Extract the [X, Y] coordinate from the center of the cell holding the provided text.  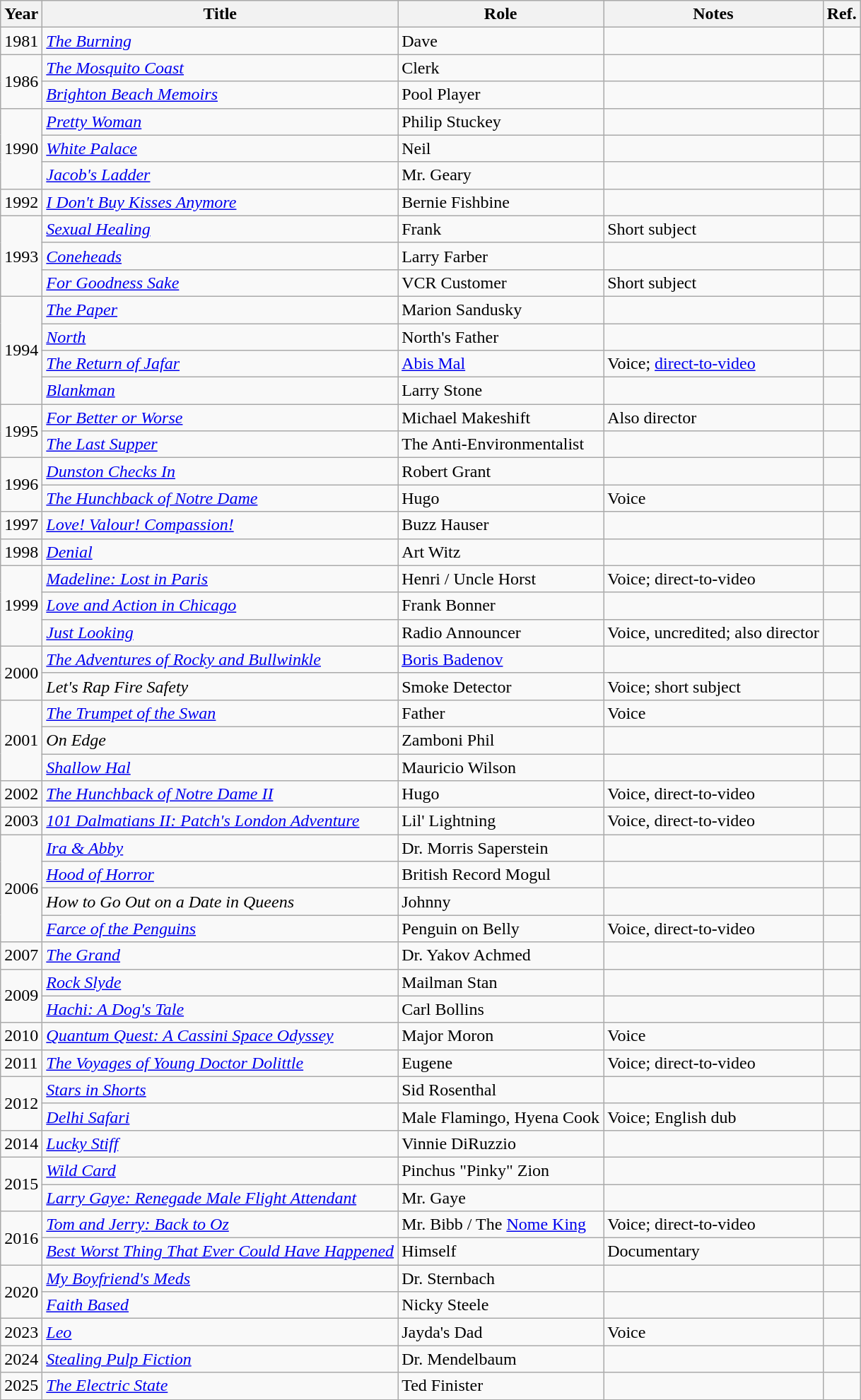
Coneheads [221, 256]
Mr. Gaye [500, 1198]
Smoke Detector [500, 686]
Mailman Stan [500, 982]
The Hunchback of Notre Dame [221, 498]
Ira & Abby [221, 848]
Marion Sandusky [500, 310]
Sexual Healing [221, 229]
How to Go Out on a Date in Queens [221, 902]
Documentary [714, 1252]
Art Witz [500, 552]
Stealing Pulp Fiction [221, 1359]
Rock Slyde [221, 982]
Michael Makeshift [500, 418]
Henri / Uncle Horst [500, 579]
Let's Rap Fire Safety [221, 686]
Madeline: Lost in Paris [221, 579]
Quantum Quest: A Cassini Space Odyssey [221, 1036]
1997 [21, 525]
Ref. [841, 14]
Love! Valour! Compassion! [221, 525]
2009 [21, 996]
Ted Finister [500, 1386]
2012 [21, 1103]
The Hunchback of Notre Dame II [221, 794]
Delhi Safari [221, 1117]
Father [500, 713]
North [221, 337]
Bernie Fishbine [500, 202]
Blankman [221, 391]
2002 [21, 794]
Major Moron [500, 1036]
Hood of Horror [221, 875]
Neil [500, 148]
The Last Supper [221, 445]
Role [500, 14]
Title [221, 14]
Voice, uncredited; also director [714, 633]
2025 [21, 1386]
2011 [21, 1063]
Mr. Bibb / The Nome King [500, 1225]
Dave [500, 41]
The Voyages of Young Doctor Dolittle [221, 1063]
Shallow Hal [221, 767]
Denial [221, 552]
The Return of Jafar [221, 364]
Leo [221, 1332]
Mauricio Wilson [500, 767]
Mr. Geary [500, 175]
Dr. Sternbach [500, 1278]
1994 [21, 350]
Robert Grant [500, 471]
2024 [21, 1359]
Stars in Shorts [221, 1090]
The Mosquito Coast [221, 68]
Dr. Mendelbaum [500, 1359]
Carl Bollins [500, 1009]
2000 [21, 673]
The Trumpet of the Swan [221, 713]
1993 [21, 256]
Johnny [500, 902]
Brighton Beach Memoirs [221, 95]
Abis Mal [500, 364]
Philip Stuckey [500, 122]
The Grand [221, 955]
The Burning [221, 41]
101 Dalmatians II: Patch's London Adventure [221, 821]
VCR Customer [500, 283]
The Paper [221, 310]
Boris Badenov [500, 659]
Farce of the Penguins [221, 929]
Larry Gaye: Renegade Male Flight Attendant [221, 1198]
Wild Card [221, 1170]
Penguin on Belly [500, 929]
Sid Rosenthal [500, 1090]
Just Looking [221, 633]
Lucky Stiff [221, 1143]
2006 [21, 888]
Buzz Hauser [500, 525]
2001 [21, 740]
The Adventures of Rocky and Bullwinkle [221, 659]
British Record Mogul [500, 875]
2023 [21, 1332]
Himself [500, 1252]
For Better or Worse [221, 418]
Zamboni Phil [500, 740]
Voice; short subject [714, 686]
Faith Based [221, 1305]
Male Flamingo, Hyena Cook [500, 1117]
For Goodness Sake [221, 283]
I Don't Buy Kisses Anymore [221, 202]
Love and Action in Chicago [221, 606]
Dunston Checks In [221, 471]
Dr. Morris Saperstein [500, 848]
White Palace [221, 148]
Frank [500, 229]
Notes [714, 14]
Pool Player [500, 95]
1995 [21, 431]
2007 [21, 955]
1998 [21, 552]
2014 [21, 1143]
Lil' Lightning [500, 821]
1999 [21, 606]
1992 [21, 202]
Year [21, 14]
2020 [21, 1292]
My Boyfriend's Meds [221, 1278]
Voice; English dub [714, 1117]
1986 [21, 81]
Eugene [500, 1063]
The Anti-Environmentalist [500, 445]
2016 [21, 1238]
Clerk [500, 68]
Best Worst Thing That Ever Could Have Happened [221, 1252]
Hachi: A Dog's Tale [221, 1009]
2015 [21, 1184]
On Edge [221, 740]
Nicky Steele [500, 1305]
Pinchus "Pinky" Zion [500, 1170]
1996 [21, 485]
Tom and Jerry: Back to Oz [221, 1225]
2010 [21, 1036]
Pretty Woman [221, 122]
Vinnie DiRuzzio [500, 1143]
North's Father [500, 337]
Dr. Yakov Achmed [500, 955]
Jacob's Ladder [221, 175]
Radio Announcer [500, 633]
2003 [21, 821]
The Electric State [221, 1386]
Jayda's Dad [500, 1332]
Larry Farber [500, 256]
Frank Bonner [500, 606]
1981 [21, 41]
Larry Stone [500, 391]
1990 [21, 148]
Also director [714, 418]
